Scan for the cell matching the given text and deliver its [X, Y] coordinate at center. 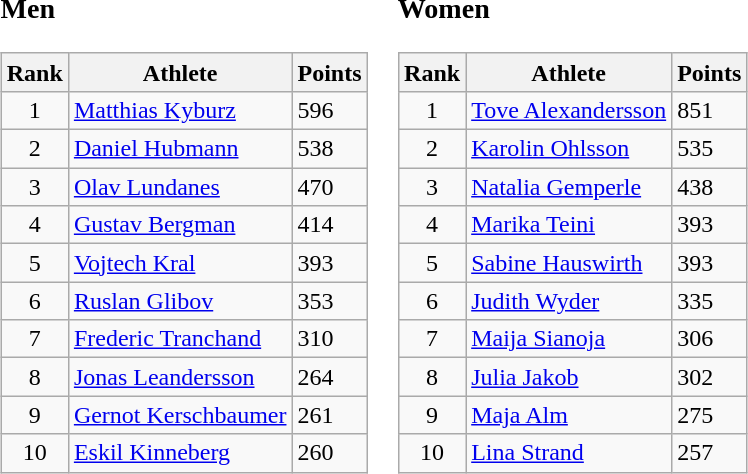
470 [330, 187]
275 [710, 415]
Natalia Gemperle [569, 187]
261 [330, 415]
353 [330, 301]
Jonas Leandersson [180, 377]
Frederic Tranchand [180, 339]
Marika Teini [569, 225]
Eskil Kinneberg [180, 453]
Maja Alm [569, 415]
Lina Strand [569, 453]
Ruslan Glibov [180, 301]
302 [710, 377]
Maija Sianoja [569, 339]
Judith Wyder [569, 301]
335 [710, 301]
Sabine Hauswirth [569, 263]
414 [330, 225]
260 [330, 453]
264 [330, 377]
Daniel Hubmann [180, 149]
851 [710, 110]
Olav Lundanes [180, 187]
438 [710, 187]
257 [710, 453]
596 [330, 110]
Karolin Ohlsson [569, 149]
538 [330, 149]
Vojtech Kral [180, 263]
306 [710, 339]
Julia Jakob [569, 377]
Matthias Kyburz [180, 110]
Gustav Bergman [180, 225]
535 [710, 149]
Tove Alexandersson [569, 110]
Gernot Kerschbaumer [180, 415]
310 [330, 339]
